Locate the cell with the specified text and output its (X, Y) center coordinate. 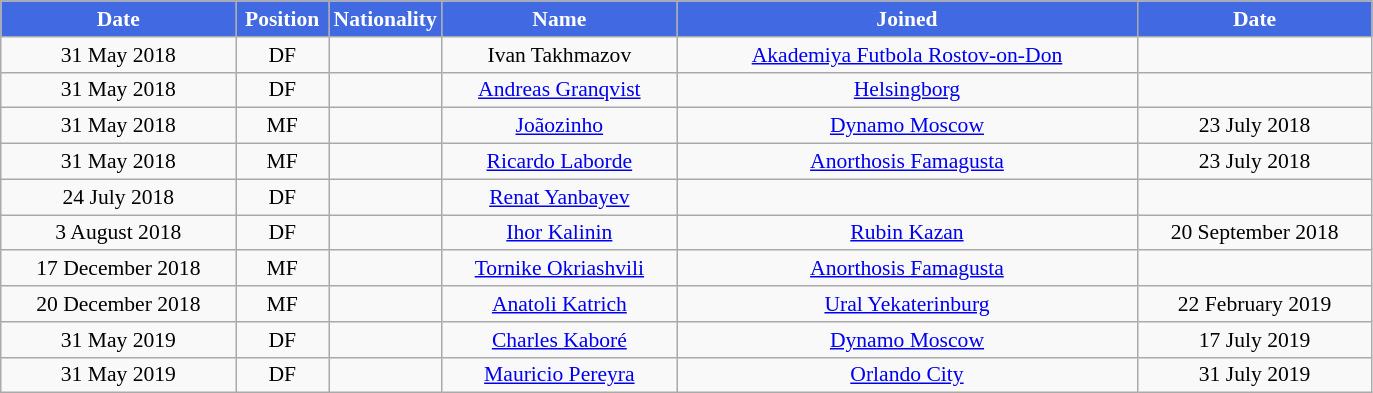
31 July 2019 (1254, 375)
Anatoli Katrich (560, 304)
Akademiya Futbola Rostov-on-Don (907, 55)
Tornike Okriashvili (560, 269)
Nationality (384, 19)
Helsingborg (907, 90)
Ihor Kalinin (560, 233)
17 December 2018 (118, 269)
20 September 2018 (1254, 233)
22 February 2019 (1254, 304)
Rubin Kazan (907, 233)
3 August 2018 (118, 233)
Orlando City (907, 375)
Ricardo Laborde (560, 162)
Andreas Granqvist (560, 90)
20 December 2018 (118, 304)
Joãozinho (560, 126)
Renat Yanbayev (560, 197)
Charles Kaboré (560, 340)
Joined (907, 19)
17 July 2019 (1254, 340)
Ivan Takhmazov (560, 55)
Mauricio Pereyra (560, 375)
Ural Yekaterinburg (907, 304)
Position (282, 19)
Name (560, 19)
24 July 2018 (118, 197)
